Provide the [X, Y] coordinate of the cell's center where the given text is located.  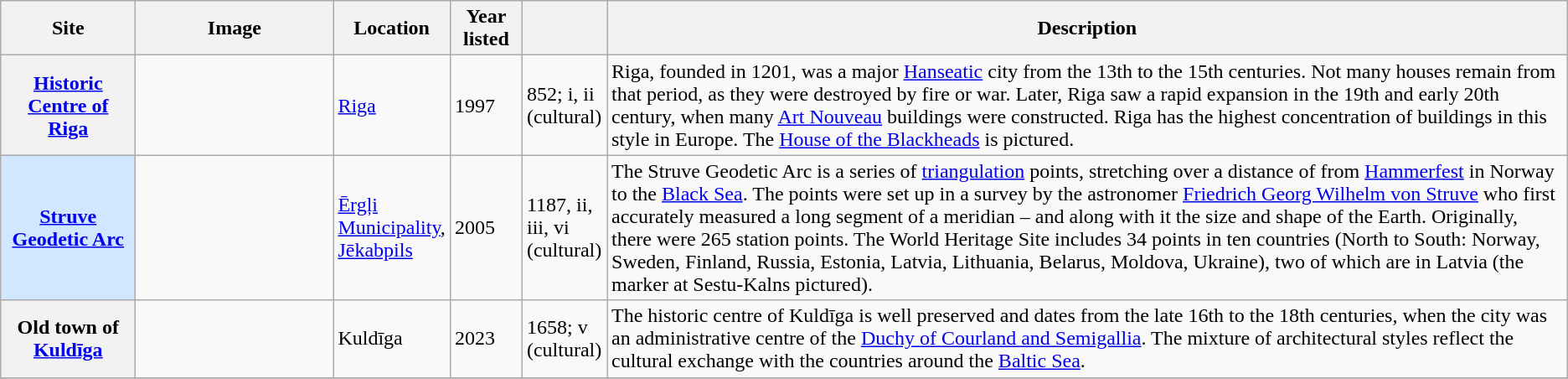
1997 [486, 106]
Site [69, 29]
Description [1087, 29]
Riga [392, 106]
Ērgļi Municipality, Jēkabpils [392, 228]
Struve Geodetic Arc [69, 228]
Old town of Kuldīga [69, 339]
Year listed [486, 29]
1187, ii, iii, vi (cultural) [565, 228]
2005 [486, 228]
Historic Centre of Riga [69, 106]
852; i, ii (cultural) [565, 106]
1658; v (cultural) [565, 339]
Image [235, 29]
Kuldīga [392, 339]
2023 [486, 339]
Location [392, 29]
